For the text-containing cell, return its midpoint in [X, Y] coordinate format. 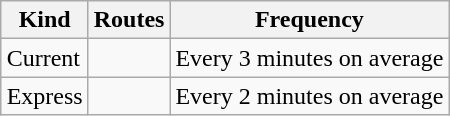
Frequency [310, 20]
Kind [44, 20]
Every 2 minutes on average [310, 96]
Express [44, 96]
Every 3 minutes on average [310, 58]
Current [44, 58]
Routes [129, 20]
